Capture the cell that displays the provided text and extract its [x, y] central coordinate. 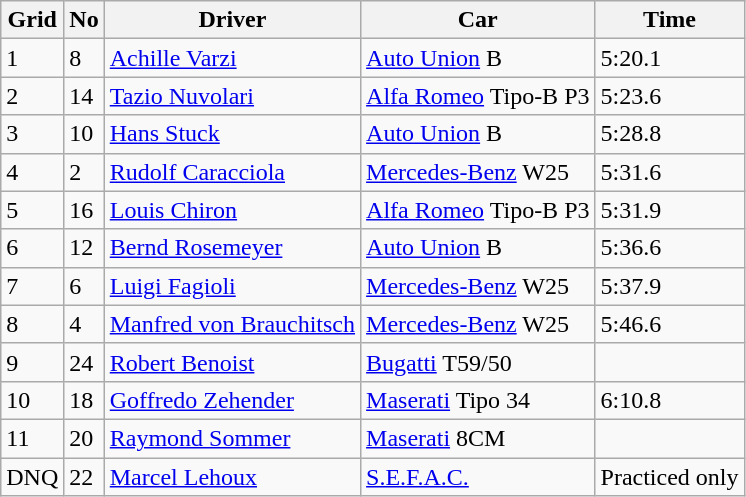
5:28.8 [670, 134]
Driver [232, 20]
14 [84, 96]
Time [670, 20]
5:37.9 [670, 286]
Practiced only [670, 477]
Louis Chiron [232, 210]
Luigi Fagioli [232, 286]
16 [84, 210]
Robert Benoist [232, 362]
6:10.8 [670, 400]
24 [84, 362]
Raymond Sommer [232, 438]
22 [84, 477]
S.E.F.A.C. [478, 477]
Manfred von Brauchitsch [232, 324]
Goffredo Zehender [232, 400]
Maserati Tipo 34 [478, 400]
Bernd Rosemeyer [232, 248]
5:31.9 [670, 210]
5:46.6 [670, 324]
Hans Stuck [232, 134]
Car [478, 20]
12 [84, 248]
Maserati 8CM [478, 438]
Marcel Lehoux [232, 477]
Achille Varzi [232, 58]
1 [32, 58]
DNQ [32, 477]
20 [84, 438]
5:23.6 [670, 96]
11 [32, 438]
7 [32, 286]
Grid [32, 20]
Rudolf Caracciola [232, 172]
5:31.6 [670, 172]
9 [32, 362]
5:20.1 [670, 58]
Tazio Nuvolari [232, 96]
No [84, 20]
Bugatti T59/50 [478, 362]
5:36.6 [670, 248]
5 [32, 210]
18 [84, 400]
3 [32, 134]
